Find where the given text appears and provide that cell's center as (X, Y) coordinate. 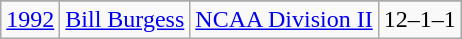
12–1–1 (420, 20)
1992 (30, 20)
Bill Burgess (125, 20)
NCAA Division II (284, 20)
